Scan for the cell matching the given text and deliver its (x, y) coordinate at center. 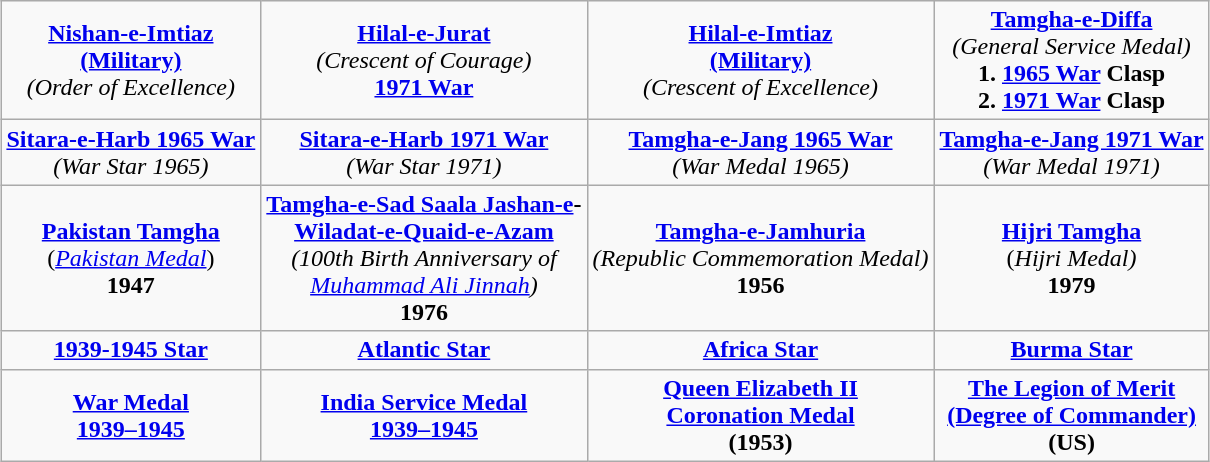
Atlantic Star (424, 350)
The Legion of Merit(Degree of Commander)(US) (1072, 415)
Africa Star (760, 350)
Tamgha-e-Diffa(General Service Medal)1. 1965 War Clasp2. 1971 War Clasp (1072, 60)
Sitara-e-Harb 1971 War(War Star 1971) (424, 152)
Burma Star (1072, 350)
Nishan-e-Imtiaz(Military)(Order of Excellence) (131, 60)
War Medal1939–1945 (131, 415)
Tamgha-e-Jamhuria(Republic Commemoration Medal)1956 (760, 258)
Tamgha-e-Jang 1965 War(War Medal 1965) (760, 152)
Hijri Tamgha(Hijri Medal)1979 (1072, 258)
Queen Elizabeth IICoronation Medal(1953) (760, 415)
1939-1945 Star (131, 350)
Sitara-e-Harb 1965 War(War Star 1965) (131, 152)
Hilal-e-Imtiaz(Military)(Crescent of Excellence) (760, 60)
Pakistan Tamgha(Pakistan Medal)1947 (131, 258)
Tamgha-e-Jang 1971 War(War Medal 1971) (1072, 152)
India Service Medal1939–1945 (424, 415)
Tamgha-e-Sad Saala Jashan-e-Wiladat-e-Quaid-e-Azam(100th Birth Anniversary ofMuhammad Ali Jinnah)1976 (424, 258)
Hilal-e-Jurat(Crescent of Courage)1971 War (424, 60)
